Search for the cell housing the specified text and yield its [x, y] center coordinate. 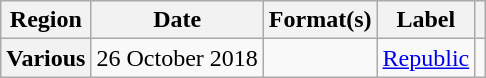
Region [46, 20]
Label [426, 20]
Format(s) [320, 20]
Date [177, 20]
Various [46, 58]
Republic [426, 58]
26 October 2018 [177, 58]
